Pinpoint the cell where the given text exists, returning its [x, y] midpoint coordinate. 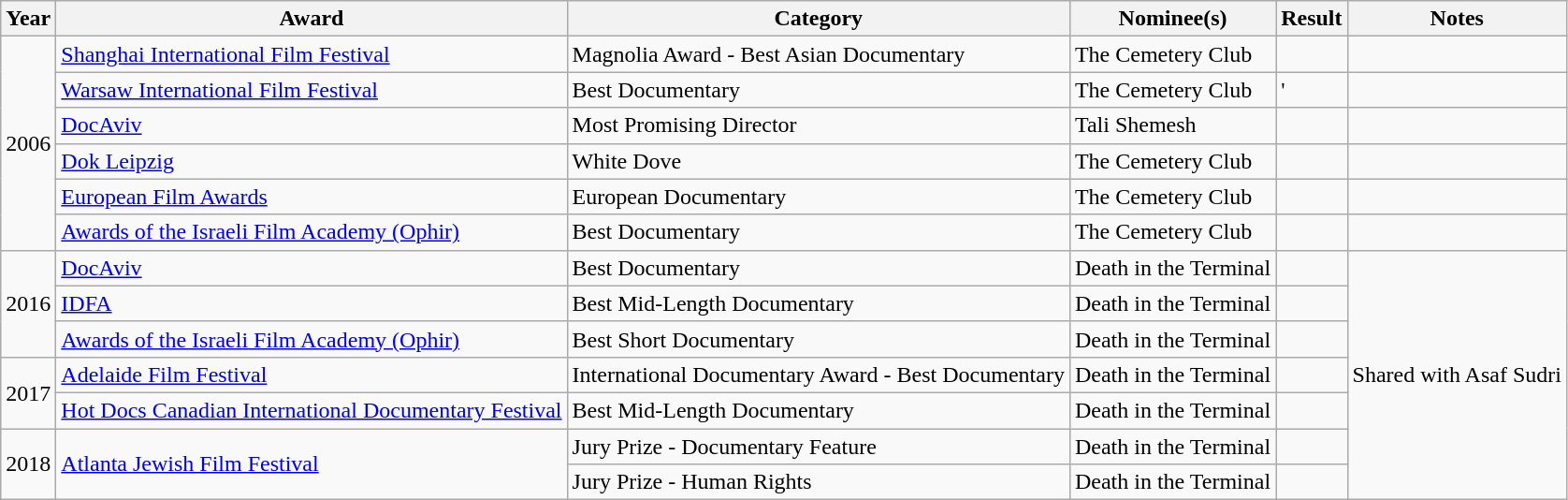
Most Promising Director [818, 125]
Result [1312, 19]
IDFA [312, 303]
2016 [28, 303]
Shared with Asaf Sudri [1457, 375]
2006 [28, 143]
Nominee(s) [1172, 19]
Best Short Documentary [818, 339]
International Documentary Award - Best Documentary [818, 375]
Hot Docs Canadian International Documentary Festival [312, 410]
Award [312, 19]
2017 [28, 392]
Jury Prize - Human Rights [818, 482]
Category [818, 19]
Shanghai International Film Festival [312, 54]
European Film Awards [312, 197]
White Dove [818, 161]
Magnolia Award - Best Asian Documentary [818, 54]
Notes [1457, 19]
2018 [28, 464]
Tali Shemesh [1172, 125]
Jury Prize - Documentary Feature [818, 447]
Adelaide Film Festival [312, 375]
' [1312, 90]
Year [28, 19]
Warsaw International Film Festival [312, 90]
Dok Leipzig [312, 161]
European Documentary [818, 197]
Atlanta Jewish Film Festival [312, 464]
